Scan for the cell matching the given text and deliver its [X, Y] coordinate at center. 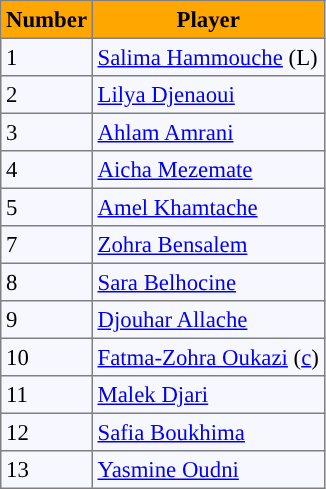
10 [47, 357]
Salima Hammouche (L) [208, 57]
Zohra Bensalem [208, 245]
2 [47, 95]
8 [47, 282]
Malek Djari [208, 395]
Ahlam Amrani [208, 132]
Number [47, 20]
Aicha Mezemate [208, 170]
Fatma-Zohra Oukazi (c) [208, 357]
Yasmine Oudni [208, 470]
11 [47, 395]
3 [47, 132]
Sara Belhocine [208, 282]
Safia Boukhima [208, 432]
Lilya Djenaoui [208, 95]
5 [47, 207]
7 [47, 245]
12 [47, 432]
Player [208, 20]
1 [47, 57]
13 [47, 470]
9 [47, 320]
Amel Khamtache [208, 207]
Djouhar Allache [208, 320]
4 [47, 170]
